Provide the (x, y) coordinate of the cell's center where the given text is located.  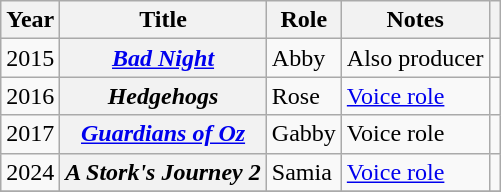
Role (304, 20)
Also producer (415, 58)
Title (163, 20)
2015 (30, 58)
Abby (304, 58)
2024 (30, 172)
2017 (30, 134)
2016 (30, 96)
Rose (304, 96)
Samia (304, 172)
Guardians of Oz (163, 134)
Notes (415, 20)
A Stork's Journey 2 (163, 172)
Hedgehogs (163, 96)
Year (30, 20)
Bad Night (163, 58)
Gabby (304, 134)
